Return the [X, Y] coordinate for the center point of the cell that contains the specified text.  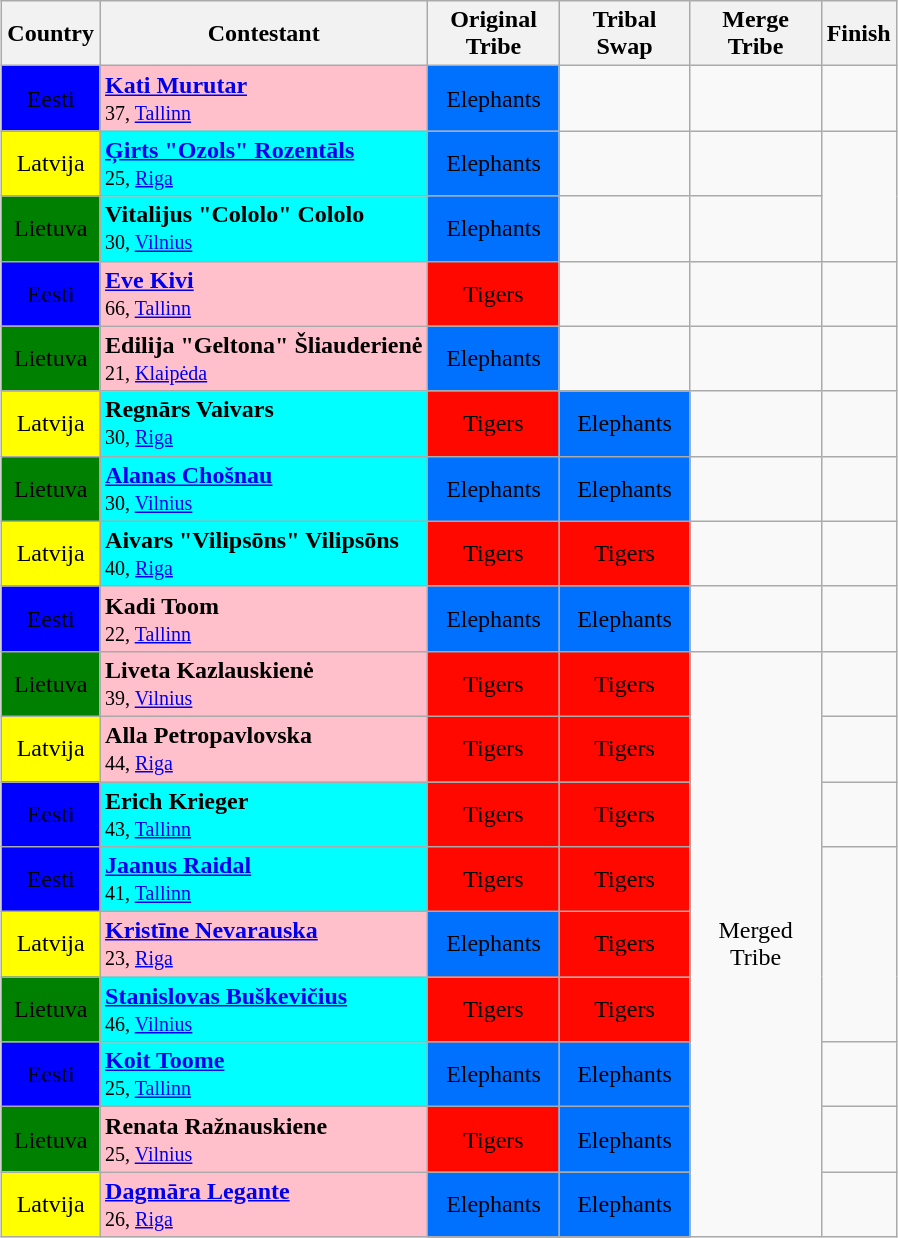
Stanislovas Buškevičius46, Vilnius [264, 1010]
Finish [858, 34]
Merged Tribe [756, 944]
Regnārs Vaivars30, Riga [264, 424]
Vitalijus "Cololo" Cololo30, Vilnius [264, 228]
Contestant [264, 34]
Original Tribe [494, 34]
Koit Toome25, Tallinn [264, 1074]
Tribal Swap [624, 34]
Country [51, 34]
Alanas Chošnau30, Vilnius [264, 488]
Edilija "Geltona" Šliauderienė21, Klaipėda [264, 358]
Merge Tribe [756, 34]
Aivars "Vilipsōns" Vilipsōns40, Riga [264, 554]
Kati Murutar37, Tallinn [264, 98]
Liveta Kazlauskienė39, Vilnius [264, 684]
Alla Petropavlovska44, Riga [264, 748]
Erich Krieger43, Tallinn [264, 814]
Jaanus Raidal41, Tallinn [264, 880]
Kadi Toom22, Tallinn [264, 618]
Dagmāra Legante26, Riga [264, 1204]
Eve Kivi66, Tallinn [264, 294]
Renata Ražnauskiene25, Vilnius [264, 1140]
Ģirts "Ozols" Rozentāls25, Riga [264, 164]
Kristīne Nevarauska23, Riga [264, 944]
